Extract the (x, y) coordinate from the center of the cell holding the provided text.  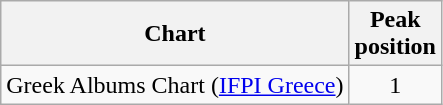
1 (395, 85)
Peakposition (395, 34)
Chart (175, 34)
Greek Albums Chart (IFPI Greece) (175, 85)
